Identify which cell holds the provided text, then report its (x, y) central coordinate. 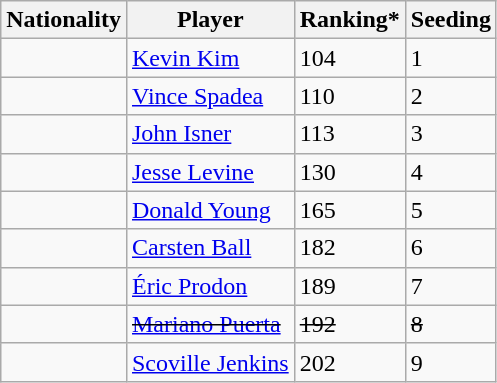
192 (350, 324)
6 (450, 248)
John Isner (210, 134)
Jesse Levine (210, 172)
182 (350, 248)
4 (450, 172)
Seeding (450, 20)
130 (350, 172)
Mariano Puerta (210, 324)
202 (350, 362)
113 (350, 134)
189 (350, 286)
110 (350, 96)
Vince Spadea (210, 96)
5 (450, 210)
Scoville Jenkins (210, 362)
8 (450, 324)
165 (350, 210)
1 (450, 58)
3 (450, 134)
Carsten Ball (210, 248)
Donald Young (210, 210)
9 (450, 362)
Kevin Kim (210, 58)
Nationality (64, 20)
104 (350, 58)
2 (450, 96)
7 (450, 286)
Ranking* (350, 20)
Éric Prodon (210, 286)
Player (210, 20)
